Search for the cell housing the specified text and yield its [X, Y] center coordinate. 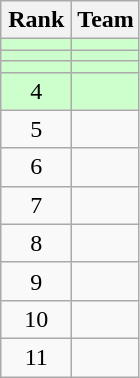
9 [36, 281]
Team [106, 20]
7 [36, 205]
5 [36, 129]
8 [36, 243]
Rank [36, 20]
6 [36, 167]
4 [36, 91]
11 [36, 357]
10 [36, 319]
